Find where the given text appears and provide that cell's center as [X, Y] coordinate. 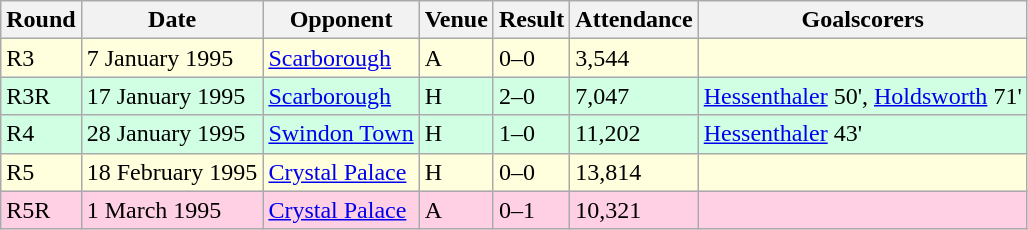
11,202 [634, 134]
Opponent [341, 20]
Result [531, 20]
Hessenthaler 50', Holdsworth 71' [862, 96]
Goalscorers [862, 20]
Hessenthaler 43' [862, 134]
17 January 1995 [172, 96]
7,047 [634, 96]
Attendance [634, 20]
7 January 1995 [172, 58]
R3R [41, 96]
0–1 [531, 210]
R4 [41, 134]
R5 [41, 172]
R5R [41, 210]
Swindon Town [341, 134]
3,544 [634, 58]
Venue [456, 20]
10,321 [634, 210]
Date [172, 20]
Round [41, 20]
18 February 1995 [172, 172]
R3 [41, 58]
1–0 [531, 134]
28 January 1995 [172, 134]
13,814 [634, 172]
1 March 1995 [172, 210]
2–0 [531, 96]
